Extract the (x, y) coordinate from the center of the cell holding the provided text.  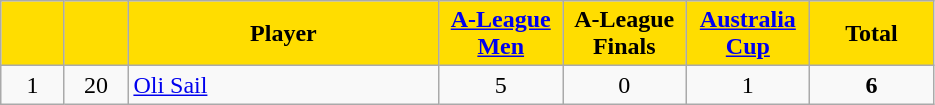
0 (624, 85)
Player (284, 34)
6 (872, 85)
Australia Cup (748, 34)
20 (96, 85)
A-League Finals (624, 34)
5 (501, 85)
A-League Men (501, 34)
Oli Sail (284, 85)
Total (872, 34)
